Identify which cell holds the provided text, then report its [x, y] central coordinate. 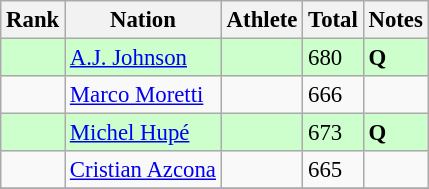
665 [333, 170]
Nation [144, 20]
A.J. Johnson [144, 58]
680 [333, 58]
Athlete [262, 20]
Cristian Azcona [144, 170]
666 [333, 95]
Michel Hupé [144, 133]
Notes [396, 20]
673 [333, 133]
Marco Moretti [144, 95]
Rank [33, 20]
Total [333, 20]
